Scan for the cell matching the given text and deliver its (X, Y) coordinate at center. 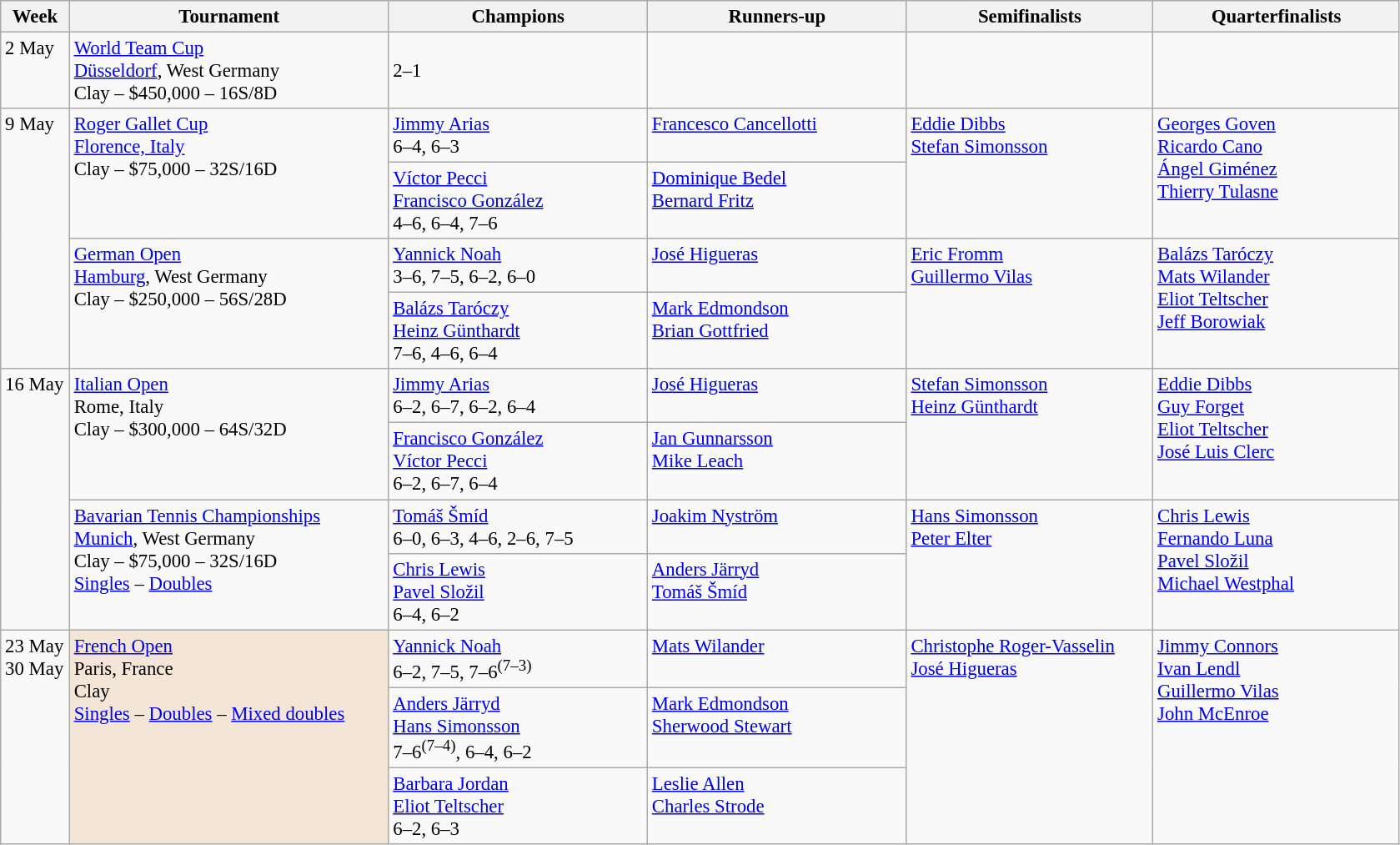
Francisco González Víctor Pecci 6–2, 6–7, 6–4 (519, 461)
Anders Järryd Tomáš Šmíd (777, 591)
Jimmy Arias 6–4, 6–3 (519, 135)
Anders Järryd Hans Simonsson 7–6(7–4), 6–4, 6–2 (519, 727)
Tomáš Šmíd 6–0, 6–3, 4–6, 2–6, 7–5 (519, 527)
Semifinalists (1030, 17)
Tournament (228, 17)
Eddie Dibbs Stefan Simonsson (1030, 174)
Runners-up (777, 17)
Eddie Dibbs Guy Forget Eliot Teltscher José Luis Clerc (1277, 434)
Francesco Cancellotti (777, 135)
Mark Edmondson Brian Gottfried (777, 331)
Jimmy Connors Ivan Lendl Guillermo Vilas John McEnroe (1277, 737)
Balázs Taróczy Heinz Günthardt 7–6, 4–6, 6–4 (519, 331)
2–1 (519, 71)
French Open Paris, France Clay Singles – Doubles – Mixed doubles (228, 737)
Chris Lewis Pavel Složil 6–4, 6–2 (519, 591)
23 May30 May (35, 737)
Balázs Taróczy Mats Wilander Eliot Teltscher Jeff Borowiak (1277, 304)
Christophe Roger-Vasselin José Higueras (1030, 737)
Bavarian Tennis Championships Munich, West Germany Clay – $75,000 – 32S/16D Singles – Doubles (228, 565)
Jan Gunnarsson Mike Leach (777, 461)
Champions (519, 17)
2 May (35, 71)
Stefan Simonsson Heinz Günthardt (1030, 434)
Dominique Bedel Bernard Fritz (777, 201)
Georges Goven Ricardo Cano Ángel Giménez Thierry Tulasne (1277, 174)
Chris Lewis Fernando Luna Pavel Složil Michael Westphal (1277, 565)
Joakim Nyström (777, 527)
Barbara Jordan Eliot Teltscher 6–2, 6–3 (519, 806)
Víctor Pecci Francisco González 4–6, 6–4, 7–6 (519, 201)
Yannick Noah 3–6, 7–5, 6–2, 6–0 (519, 265)
Hans Simonsson Peter Elter (1030, 565)
Quarterfinalists (1277, 17)
Mats Wilander (777, 659)
Yannick Noah 6–2, 7–5, 7–6(7–3) (519, 659)
Jimmy Arias 6–2, 6–7, 6–2, 6–4 (519, 395)
Roger Gallet Cup Florence, Italy Clay – $75,000 – 32S/16D (228, 174)
World Team CupDüsseldorf, West Germany Clay – $450,000 – 16S/8D (228, 71)
German Open Hamburg, West Germany Clay – $250,000 – 56S/28D (228, 304)
16 May (35, 499)
Italian Open Rome, Italy Clay – $300,000 – 64S/32D (228, 434)
9 May (35, 239)
Leslie Allen Charles Strode (777, 806)
Week (35, 17)
Mark Edmondson Sherwood Stewart (777, 727)
Eric Fromm Guillermo Vilas (1030, 304)
